Search for the cell housing the specified text and yield its [X, Y] center coordinate. 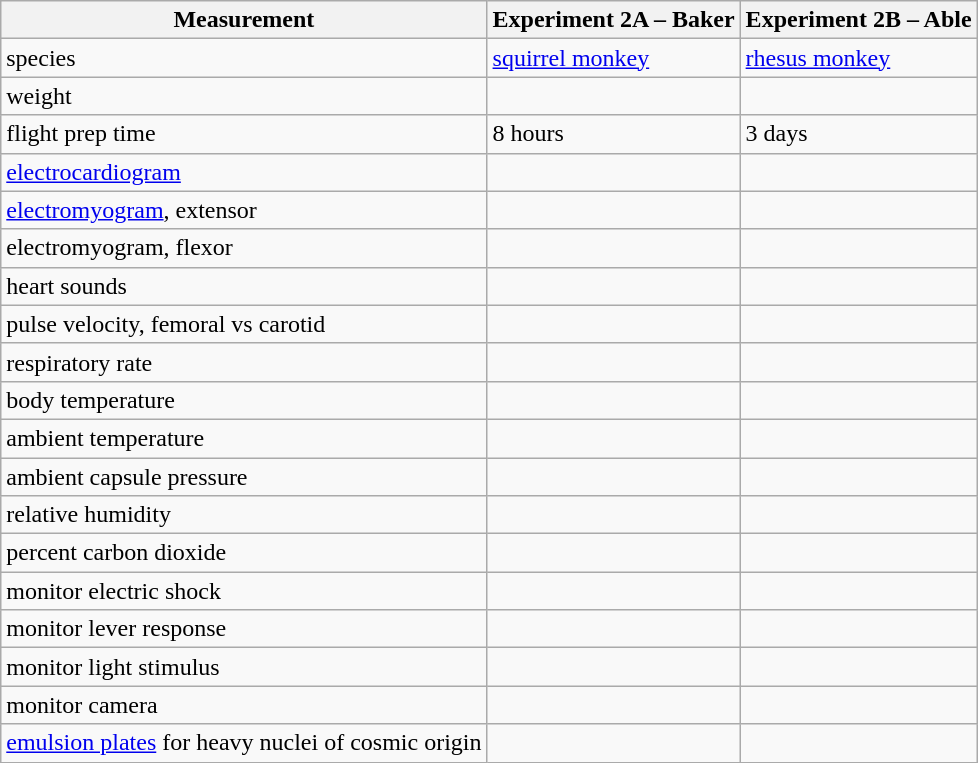
electromyogram, flexor [244, 248]
species [244, 58]
respiratory rate [244, 362]
emulsion plates for heavy nuclei of cosmic origin [244, 743]
monitor electric shock [244, 591]
squirrel monkey [614, 58]
rhesus monkey [858, 58]
8 hours [614, 134]
body temperature [244, 400]
heart sounds [244, 286]
percent carbon dioxide [244, 553]
monitor camera [244, 705]
pulse velocity, femoral vs carotid [244, 324]
monitor lever response [244, 629]
ambient temperature [244, 438]
Experiment 2A – Baker [614, 20]
Measurement [244, 20]
weight [244, 96]
ambient capsule pressure [244, 477]
flight prep time [244, 134]
monitor light stimulus [244, 667]
relative humidity [244, 515]
electromyogram, extensor [244, 210]
3 days [858, 134]
Experiment 2B – Able [858, 20]
electrocardiogram [244, 172]
